Identify which cell holds the provided text, then report its (x, y) central coordinate. 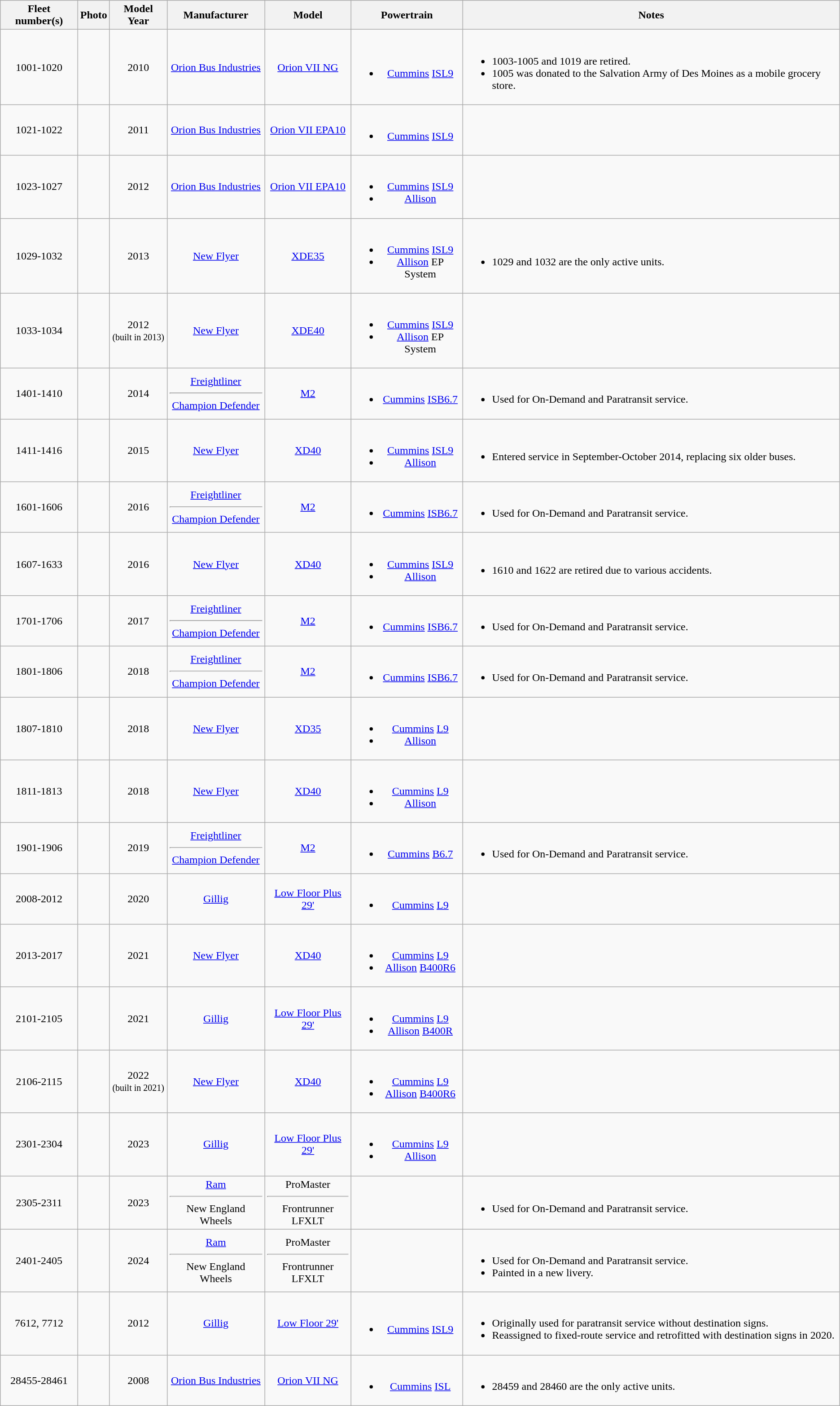
Notes (651, 15)
Model (308, 15)
Model Year (138, 15)
1023-1027 (39, 187)
2012(built in 2013) (138, 330)
2020 (138, 899)
1033-1034 (39, 330)
1807-1810 (39, 728)
1801-1806 (39, 672)
2014 (138, 393)
XDE40 (308, 330)
Photo (93, 15)
XD35 (308, 728)
2015 (138, 450)
1401-1410 (39, 393)
2305-2311 (39, 1202)
Cummins ISL (407, 1380)
Powertrain (407, 15)
1701-1706 (39, 620)
Manufacturer (216, 15)
1610 and 1622 are retired due to various accidents. (651, 564)
2013 (138, 256)
2011 (138, 130)
Used for On-Demand and Paratransit service.Painted in a new livery. (651, 1261)
2008-2012 (39, 899)
2101-2105 (39, 1019)
2013-2017 (39, 956)
2106-2115 (39, 1081)
Entered service in September-October 2014, replacing six older buses. (651, 450)
1021-1022 (39, 130)
Fleet number(s) (39, 15)
1811-1813 (39, 791)
7612, 7712 (39, 1323)
Low Floor 29' (308, 1323)
2301-2304 (39, 1144)
28459 and 28460 are the only active units. (651, 1380)
1411-1416 (39, 450)
Cummins L9Allison B400R (407, 1019)
1607-1633 (39, 564)
1901-1906 (39, 848)
1029 and 1032 are the only active units. (651, 256)
2008 (138, 1380)
2024 (138, 1261)
1003-1005 and 1019 are retired.1005 was donated to the Salvation Army of Des Moines as a mobile grocery store. (651, 67)
2401-2405 (39, 1261)
Cummins B6.7 (407, 848)
1001-1020 (39, 67)
28455-28461 (39, 1380)
2019 (138, 848)
1601-1606 (39, 507)
Cummins L9 (407, 899)
XDE35 (308, 256)
2010 (138, 67)
2017 (138, 620)
Originally used for paratransit service without destination signs.Reassigned to fixed-route service and retrofitted with destination signs in 2020. (651, 1323)
1029-1032 (39, 256)
2022(built in 2021) (138, 1081)
